From the cell containing the given text, extract its center point as [X, Y] coordinate. 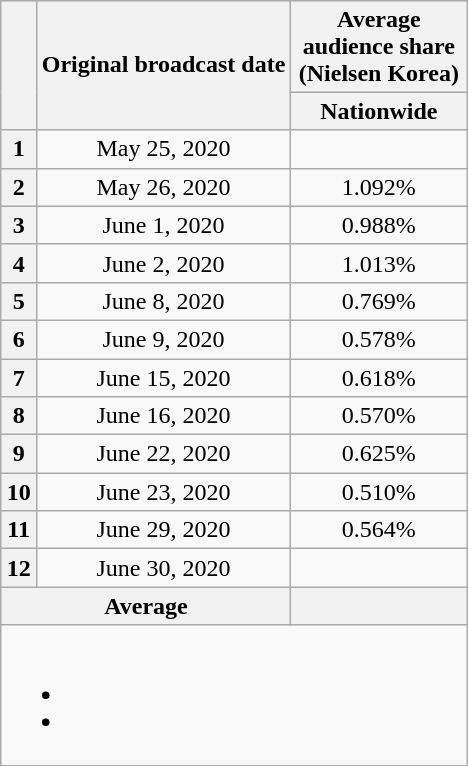
May 26, 2020 [164, 187]
Original broadcast date [164, 65]
May 25, 2020 [164, 149]
0.570% [379, 416]
June 2, 2020 [164, 263]
10 [18, 492]
11 [18, 530]
0.578% [379, 339]
June 15, 2020 [164, 377]
3 [18, 225]
0.564% [379, 530]
June 1, 2020 [164, 225]
Average [146, 606]
7 [18, 377]
June 30, 2020 [164, 568]
Nationwide [379, 111]
June 29, 2020 [164, 530]
1.013% [379, 263]
6 [18, 339]
1 [18, 149]
12 [18, 568]
June 9, 2020 [164, 339]
June 8, 2020 [164, 301]
June 23, 2020 [164, 492]
2 [18, 187]
0.618% [379, 377]
0.988% [379, 225]
1.092% [379, 187]
4 [18, 263]
5 [18, 301]
9 [18, 454]
0.625% [379, 454]
June 22, 2020 [164, 454]
8 [18, 416]
0.769% [379, 301]
Average audience share(Nielsen Korea) [379, 46]
June 16, 2020 [164, 416]
0.510% [379, 492]
